Identify which cell holds the provided text, then report its [x, y] central coordinate. 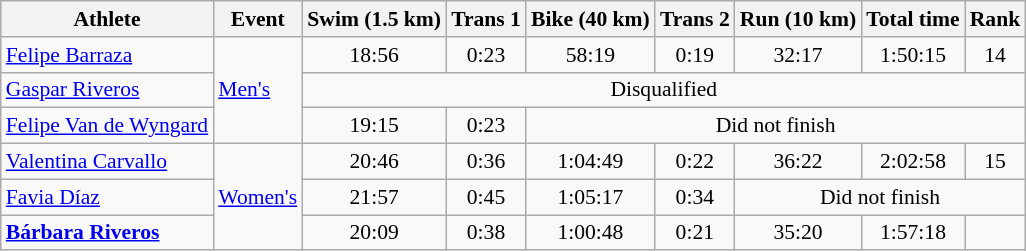
Gaspar Riveros [107, 90]
0:21 [695, 233]
1:00:48 [590, 233]
Trans 1 [486, 19]
2:02:58 [912, 162]
Men's [258, 90]
20:46 [374, 162]
58:19 [590, 55]
1:04:49 [590, 162]
Disqualified [664, 90]
15 [996, 162]
Women's [258, 198]
Bárbara Riveros [107, 233]
Favia Díaz [107, 197]
Swim (1.5 km) [374, 19]
1:05:17 [590, 197]
0:34 [695, 197]
14 [996, 55]
0:38 [486, 233]
Trans 2 [695, 19]
1:50:15 [912, 55]
Rank [996, 19]
19:15 [374, 126]
Event [258, 19]
18:56 [374, 55]
1:57:18 [912, 233]
Athlete [107, 19]
0:45 [486, 197]
Bike (40 km) [590, 19]
20:09 [374, 233]
Felipe Van de Wyngard [107, 126]
21:57 [374, 197]
Total time [912, 19]
0:36 [486, 162]
36:22 [798, 162]
0:19 [695, 55]
32:17 [798, 55]
35:20 [798, 233]
0:22 [695, 162]
Felipe Barraza [107, 55]
Run (10 km) [798, 19]
Valentina Carvallo [107, 162]
